For the text-containing cell, return its midpoint in (x, y) coordinate format. 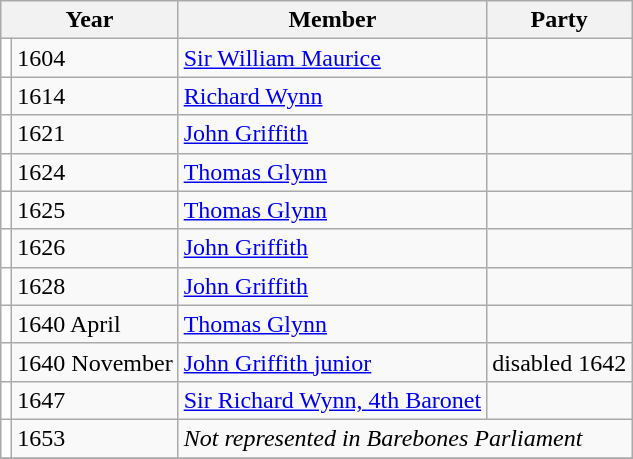
Year (90, 20)
John Griffith junior (332, 362)
Sir William Maurice (332, 58)
Member (332, 20)
1640 April (95, 324)
1604 (95, 58)
Richard Wynn (332, 96)
1614 (95, 96)
Not represented in Barebones Parliament (405, 438)
Sir Richard Wynn, 4th Baronet (332, 400)
1640 November (95, 362)
1653 (95, 438)
1647 (95, 400)
1624 (95, 172)
1621 (95, 134)
1628 (95, 286)
1625 (95, 210)
disabled 1642 (560, 362)
1626 (95, 248)
Party (560, 20)
